Extract the [x, y] coordinate from the center of the cell holding the provided text.  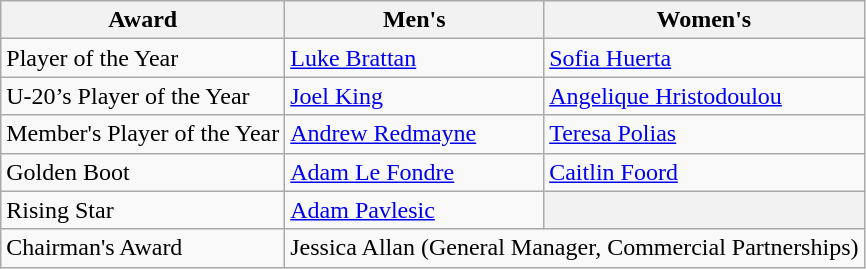
Men's [414, 20]
Women's [704, 20]
Luke Brattan [414, 58]
Golden Boot [143, 172]
Member's Player of the Year [143, 134]
Caitlin Foord [704, 172]
Angelique Hristodoulou [704, 96]
Rising Star [143, 210]
Award [143, 20]
Sofia Huerta [704, 58]
Joel King [414, 96]
Andrew Redmayne [414, 134]
Teresa Polias [704, 134]
Adam Pavlesic [414, 210]
U-20’s Player of the Year [143, 96]
Chairman's Award [143, 248]
Adam Le Fondre [414, 172]
Jessica Allan (General Manager, Commercial Partnerships) [574, 248]
Player of the Year [143, 58]
